From the cell containing the given text, extract its center point as [x, y] coordinate. 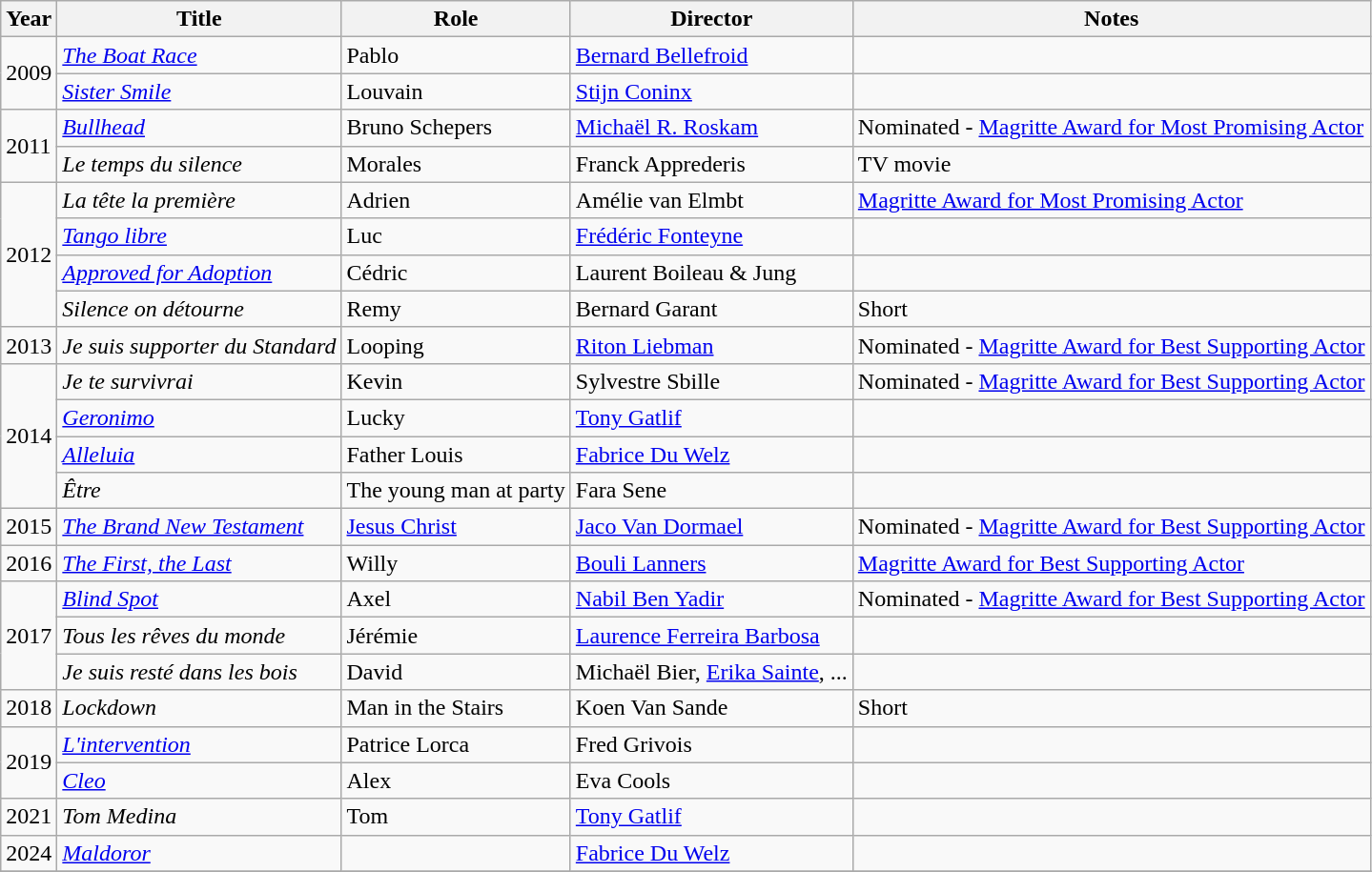
Silence on détourne [199, 309]
The Brand New Testament [199, 527]
Alleluia [199, 455]
Blind Spot [199, 599]
Adrien [456, 200]
2014 [29, 436]
Man in the Stairs [456, 708]
Être [199, 491]
Je suis resté dans les bois [199, 672]
Amélie van Elmbt [711, 200]
Title [199, 19]
Bouli Lanners [711, 563]
Father Louis [456, 455]
Franck Apprederis [711, 164]
Frédéric Fonteyne [711, 236]
The Boat Race [199, 55]
Jérémie [456, 636]
2021 [29, 817]
Maldoror [199, 853]
Notes [1112, 19]
Louvain [456, 91]
2013 [29, 345]
Lockdown [199, 708]
2015 [29, 527]
Riton Liebman [711, 345]
Cédric [456, 273]
Jaco Van Dormael [711, 527]
Year [29, 19]
Michaël R. Roskam [711, 128]
Laurence Ferreira Barbosa [711, 636]
Stijn Coninx [711, 91]
TV movie [1112, 164]
Bruno Schepers [456, 128]
La tête la première [199, 200]
Sylvestre Sbille [711, 381]
The young man at party [456, 491]
Looping [456, 345]
Le temps du silence [199, 164]
Magritte Award for Best Supporting Actor [1112, 563]
2012 [29, 254]
2018 [29, 708]
2009 [29, 73]
L'intervention [199, 744]
Bernard Garant [711, 309]
Luc [456, 236]
Fara Sene [711, 491]
Geronimo [199, 417]
2017 [29, 636]
David [456, 672]
Morales [456, 164]
Kevin [456, 381]
2011 [29, 146]
Patrice Lorca [456, 744]
Nominated - Magritte Award for Most Promising Actor [1112, 128]
Magritte Award for Most Promising Actor [1112, 200]
Pablo [456, 55]
Bullhead [199, 128]
Laurent Boileau & Jung [711, 273]
2016 [29, 563]
The First, the Last [199, 563]
Eva Cools [711, 781]
Nabil Ben Yadir [711, 599]
Bernard Bellefroid [711, 55]
Tous les rêves du monde [199, 636]
Lucky [456, 417]
Director [711, 19]
2024 [29, 853]
Tango libre [199, 236]
Axel [456, 599]
Jesus Christ [456, 527]
Willy [456, 563]
Je suis supporter du Standard [199, 345]
Remy [456, 309]
Je te survivrai [199, 381]
Role [456, 19]
Koen Van Sande [711, 708]
Approved for Adoption [199, 273]
Fred Grivois [711, 744]
Tom [456, 817]
Cleo [199, 781]
Michaël Bier, Erika Sainte, ... [711, 672]
Sister Smile [199, 91]
Tom Medina [199, 817]
Alex [456, 781]
2019 [29, 762]
